Scan for the cell matching the given text and deliver its [X, Y] coordinate at center. 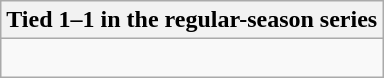
Tied 1–1 in the regular-season series [192, 20]
